Provide the (X, Y) coordinate of the cell's center where the given text is located.  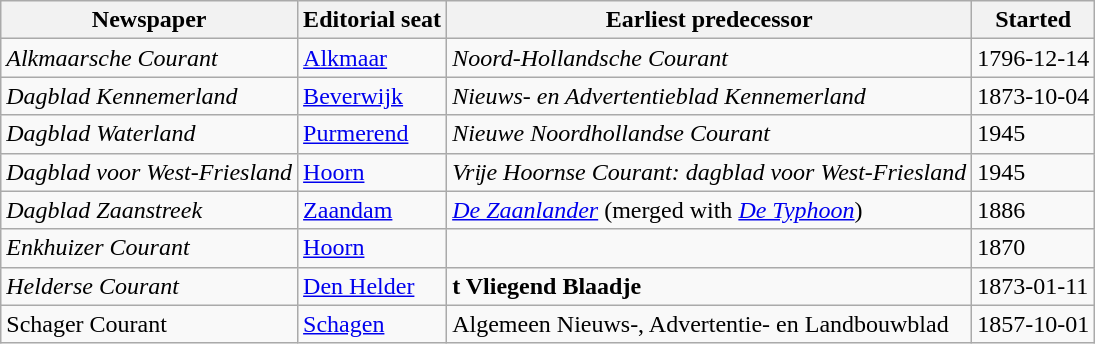
Algemeen Nieuws-, Advertentie- en Landbouwblad (710, 324)
t Vliegend Blaadje (710, 286)
Dagblad Kennemerland (150, 96)
Dagblad voor West-Friesland (150, 172)
Zaandam (372, 210)
Alkmaar (372, 58)
Nieuws- en Advertentieblad Kennemerland (710, 96)
1886 (1034, 210)
De Zaanlander (merged with De Typhoon) (710, 210)
Nieuwe Noordhollandse Courant (710, 134)
Schager Courant (150, 324)
Alkmaarsche Courant (150, 58)
1873-01-11 (1034, 286)
1857-10-01 (1034, 324)
Dagblad Waterland (150, 134)
Den Helder (372, 286)
Beverwijk (372, 96)
Started (1034, 20)
Schagen (372, 324)
Dagblad Zaanstreek (150, 210)
Enkhuizer Courant (150, 248)
Earliest predecessor (710, 20)
1873-10-04 (1034, 96)
Helderse Courant (150, 286)
1796‑12‑14 (1034, 58)
1870 (1034, 248)
Noord-Hollandsche Courant (710, 58)
Vrĳe Hoornse Courant: dagblad voor West-Friesland (710, 172)
Editorial seat (372, 20)
Purmerend (372, 134)
Newspaper (150, 20)
